Detect which cell encompasses the target text, then output its (x, y) center coordinate. 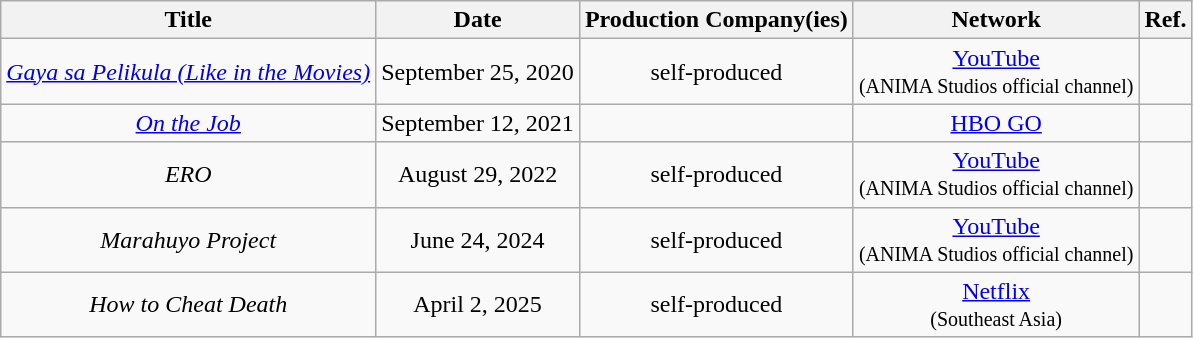
On the Job (188, 123)
Production Company(ies) (716, 20)
ERO (188, 174)
September 25, 2020 (478, 72)
September 12, 2021 (478, 123)
Gaya sa Pelikula (Like in the Movies) (188, 72)
Date (478, 20)
Netflix(Southeast Asia) (996, 304)
June 24, 2024 (478, 240)
Title (188, 20)
How to Cheat Death (188, 304)
April 2, 2025 (478, 304)
Marahuyo Project (188, 240)
HBO GO (996, 123)
August 29, 2022 (478, 174)
Ref. (1166, 20)
Network (996, 20)
